From the cell containing the given text, extract its center point as [X, Y] coordinate. 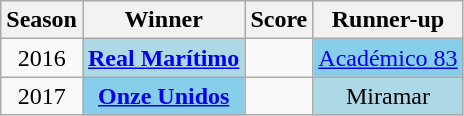
Winner [163, 20]
2017 [42, 96]
2016 [42, 58]
Onze Unidos [163, 96]
Runner-up [388, 20]
Académico 83 [388, 58]
Real Marítimo [163, 58]
Score [279, 20]
Season [42, 20]
Miramar [388, 96]
